Return the [X, Y] coordinate for the center point of the cell that contains the specified text.  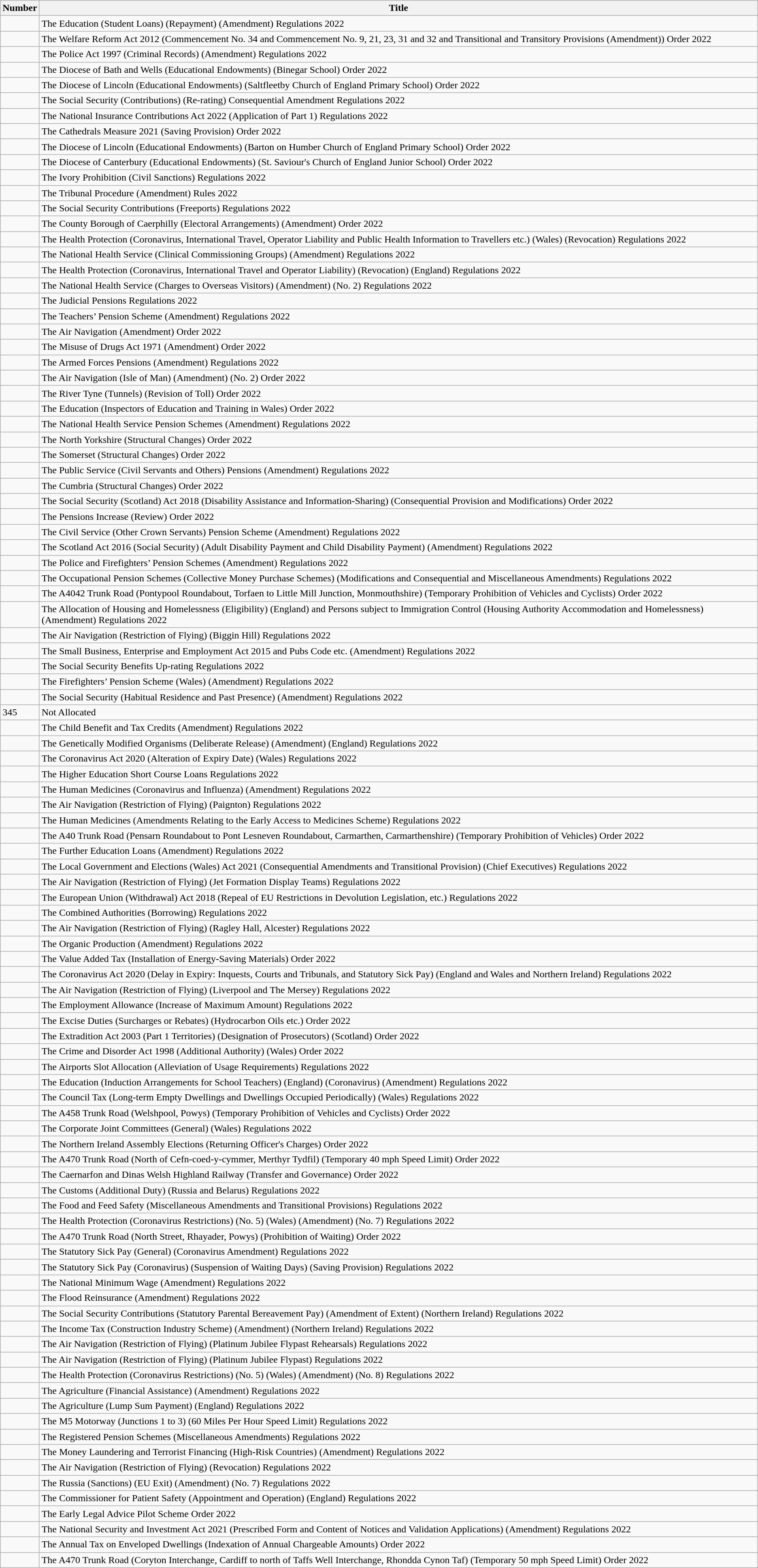
The A40 Trunk Road (Pensarn Roundabout to Pont Lesneven Roundabout, Carmarthen, Carmarthenshire) (Temporary Prohibition of Vehicles) Order 2022 [398, 836]
The Police and Firefighters’ Pension Schemes (Amendment) Regulations 2022 [398, 563]
The North Yorkshire (Structural Changes) Order 2022 [398, 439]
The Air Navigation (Restriction of Flying) (Liverpool and The Mersey) Regulations 2022 [398, 990]
The Annual Tax on Enveloped Dwellings (Indexation of Annual Chargeable Amounts) Order 2022 [398, 1545]
The Small Business, Enterprise and Employment Act 2015 and Pubs Code etc. (Amendment) Regulations 2022 [398, 651]
The Social Security Benefits Up-rating Regulations 2022 [398, 666]
The Further Education Loans (Amendment) Regulations 2022 [398, 851]
The Flood Reinsurance (Amendment) Regulations 2022 [398, 1298]
The Air Navigation (Restriction of Flying) (Paignton) Regulations 2022 [398, 805]
The River Tyne (Tunnels) (Revision of Toll) Order 2022 [398, 393]
The Air Navigation (Restriction of Flying) (Biggin Hill) Regulations 2022 [398, 635]
The Tribunal Procedure (Amendment) Rules 2022 [398, 193]
The Social Security Contributions (Freeports) Regulations 2022 [398, 208]
The Air Navigation (Restriction of Flying) (Ragley Hall, Alcester) Regulations 2022 [398, 928]
The Money Laundering and Terrorist Financing (High-Risk Countries) (Amendment) Regulations 2022 [398, 1452]
The A470 Trunk Road (North Street, Rhayader, Powys) (Prohibition of Waiting) Order 2022 [398, 1236]
The Statutory Sick Pay (General) (Coronavirus Amendment) Regulations 2022 [398, 1252]
Title [398, 8]
The Statutory Sick Pay (Coronavirus) (Suspension of Waiting Days) (Saving Provision) Regulations 2022 [398, 1267]
The Police Act 1997 (Criminal Records) (Amendment) Regulations 2022 [398, 54]
345 [20, 713]
The National Health Service (Charges to Overseas Visitors) (Amendment) (No. 2) Regulations 2022 [398, 285]
The Crime and Disorder Act 1998 (Additional Authority) (Wales) Order 2022 [398, 1051]
The Diocese of Canterbury (Educational Endowments) (St. Saviour's Church of England Junior School) Order 2022 [398, 162]
The Food and Feed Safety (Miscellaneous Amendments and Transitional Provisions) Regulations 2022 [398, 1206]
The Health Protection (Coronavirus, International Travel and Operator Liability) (Revocation) (England) Regulations 2022 [398, 270]
The Ivory Prohibition (Civil Sanctions) Regulations 2022 [398, 177]
The Social Security Contributions (Statutory Parental Bereavement Pay) (Amendment of Extent) (Northern Ireland) Regulations 2022 [398, 1313]
The Judicial Pensions Regulations 2022 [398, 301]
The M5 Motorway (Junctions 1 to 3) (60 Miles Per Hour Speed Limit) Regulations 2022 [398, 1421]
The Air Navigation (Restriction of Flying) (Platinum Jubilee Flypast Rehearsals) Regulations 2022 [398, 1344]
The Agriculture (Lump Sum Payment) (England) Regulations 2022 [398, 1406]
The Armed Forces Pensions (Amendment) Regulations 2022 [398, 362]
The Value Added Tax (Installation of Energy-Saving Materials) Order 2022 [398, 959]
The Air Navigation (Restriction of Flying) (Platinum Jubilee Flypast) Regulations 2022 [398, 1360]
The Early Legal Advice Pilot Scheme Order 2022 [398, 1514]
The Misuse of Drugs Act 1971 (Amendment) Order 2022 [398, 347]
The Diocese of Lincoln (Educational Endowments) (Saltfleetby Church of England Primary School) Order 2022 [398, 85]
The National Insurance Contributions Act 2022 (Application of Part 1) Regulations 2022 [398, 116]
The Russia (Sanctions) (EU Exit) (Amendment) (No. 7) Regulations 2022 [398, 1483]
The Occupational Pension Schemes (Collective Money Purchase Schemes) (Modifications and Consequential and Miscellaneous Amendments) Regulations 2022 [398, 578]
The Human Medicines (Amendments Relating to the Early Access to Medicines Scheme) Regulations 2022 [398, 820]
The Firefighters’ Pension Scheme (Wales) (Amendment) Regulations 2022 [398, 681]
The Air Navigation (Isle of Man) (Amendment) (No. 2) Order 2022 [398, 378]
The Council Tax (Long-term Empty Dwellings and Dwellings Occupied Periodically) (Wales) Regulations 2022 [398, 1098]
The Social Security (Habitual Residence and Past Presence) (Amendment) Regulations 2022 [398, 697]
The Higher Education Short Course Loans Regulations 2022 [398, 774]
The Commissioner for Patient Safety (Appointment and Operation) (England) Regulations 2022 [398, 1498]
The Social Security (Scotland) Act 2018 (Disability Assistance and Information-Sharing) (Consequential Provision and Modifications) Order 2022 [398, 501]
The County Borough of Caerphilly (Electoral Arrangements) (Amendment) Order 2022 [398, 224]
The Air Navigation (Amendment) Order 2022 [398, 332]
The A470 Trunk Road (North of Cefn-coed-y-cymmer, Merthyr Tydfil) (Temporary 40 mph Speed Limit) Order 2022 [398, 1159]
The Organic Production (Amendment) Regulations 2022 [398, 944]
Not Allocated [398, 713]
The Education (Inspectors of Education and Training in Wales) Order 2022 [398, 408]
The Civil Service (Other Crown Servants) Pension Scheme (Amendment) Regulations 2022 [398, 532]
The Cumbria (Structural Changes) Order 2022 [398, 486]
The Extradition Act 2003 (Part 1 Territories) (Designation of Prosecutors) (Scotland) Order 2022 [398, 1036]
The National Health Service (Clinical Commissioning Groups) (Amendment) Regulations 2022 [398, 255]
The Health Protection (Coronavirus Restrictions) (No. 5) (Wales) (Amendment) (No. 7) Regulations 2022 [398, 1221]
The Air Navigation (Restriction of Flying) (Revocation) Regulations 2022 [398, 1468]
The Education (Student Loans) (Repayment) (Amendment) Regulations 2022 [398, 23]
The Local Government and Elections (Wales) Act 2021 (Consequential Amendments and Transitional Provision) (Chief Executives) Regulations 2022 [398, 866]
The National Health Service Pension Schemes (Amendment) Regulations 2022 [398, 424]
The Cathedrals Measure 2021 (Saving Provision) Order 2022 [398, 131]
The Human Medicines (Coronavirus and Influenza) (Amendment) Regulations 2022 [398, 789]
The Corporate Joint Committees (General) (Wales) Regulations 2022 [398, 1128]
The Genetically Modified Organisms (Deliberate Release) (Amendment) (England) Regulations 2022 [398, 743]
The National Minimum Wage (Amendment) Regulations 2022 [398, 1283]
The Child Benefit and Tax Credits (Amendment) Regulations 2022 [398, 728]
The Airports Slot Allocation (Alleviation of Usage Requirements) Regulations 2022 [398, 1067]
The Somerset (Structural Changes) Order 2022 [398, 455]
The A458 Trunk Road (Welshpool, Powys) (Temporary Prohibition of Vehicles and Cyclists) Order 2022 [398, 1113]
The Customs (Additional Duty) (Russia and Belarus) Regulations 2022 [398, 1190]
The European Union (Withdrawal) Act 2018 (Repeal of EU Restrictions in Devolution Legislation, etc.) Regulations 2022 [398, 897]
The Agriculture (Financial Assistance) (Amendment) Regulations 2022 [398, 1390]
The Employment Allowance (Increase of Maximum Amount) Regulations 2022 [398, 1005]
The Income Tax (Construction Industry Scheme) (Amendment) (Northern Ireland) Regulations 2022 [398, 1329]
The Public Service (Civil Servants and Others) Pensions (Amendment) Regulations 2022 [398, 470]
The Pensions Increase (Review) Order 2022 [398, 517]
The Diocese of Lincoln (Educational Endowments) (Barton on Humber Church of England Primary School) Order 2022 [398, 147]
Number [20, 8]
The Diocese of Bath and Wells (Educational Endowments) (Binegar School) Order 2022 [398, 70]
The Health Protection (Coronavirus Restrictions) (No. 5) (Wales) (Amendment) (No. 8) Regulations 2022 [398, 1375]
The Northern Ireland Assembly Elections (Returning Officer's Charges) Order 2022 [398, 1144]
The National Security and Investment Act 2021 (Prescribed Form and Content of Notices and Validation Applications) (Amendment) Regulations 2022 [398, 1529]
The Combined Authorities (Borrowing) Regulations 2022 [398, 913]
The Air Navigation (Restriction of Flying) (Jet Formation Display Teams) Regulations 2022 [398, 882]
The Registered Pension Schemes (Miscellaneous Amendments) Regulations 2022 [398, 1437]
The Education (Induction Arrangements for School Teachers) (England) (Coronavirus) (Amendment) Regulations 2022 [398, 1082]
The Scotland Act 2016 (Social Security) (Adult Disability Payment and Child Disability Payment) (Amendment) Regulations 2022 [398, 547]
The A470 Trunk Road (Coryton Interchange, Cardiff to north of Taffs Well Interchange, Rhondda Cynon Taf) (Temporary 50 mph Speed Limit) Order 2022 [398, 1560]
The Social Security (Contributions) (Re-rating) Consequential Amendment Regulations 2022 [398, 100]
The Excise Duties (Surcharges or Rebates) (Hydrocarbon Oils etc.) Order 2022 [398, 1021]
The Coronavirus Act 2020 (Alteration of Expiry Date) (Wales) Regulations 2022 [398, 759]
The Caernarfon and Dinas Welsh Highland Railway (Transfer and Governance) Order 2022 [398, 1174]
The Teachers’ Pension Scheme (Amendment) Regulations 2022 [398, 316]
